Identify which cell holds the provided text, then report its [X, Y] central coordinate. 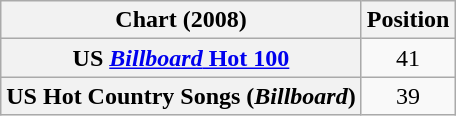
39 [408, 96]
Chart (2008) [181, 20]
41 [408, 58]
US Billboard Hot 100 [181, 58]
US Hot Country Songs (Billboard) [181, 96]
Position [408, 20]
